Find where the given text appears and provide that cell's center as (X, Y) coordinate. 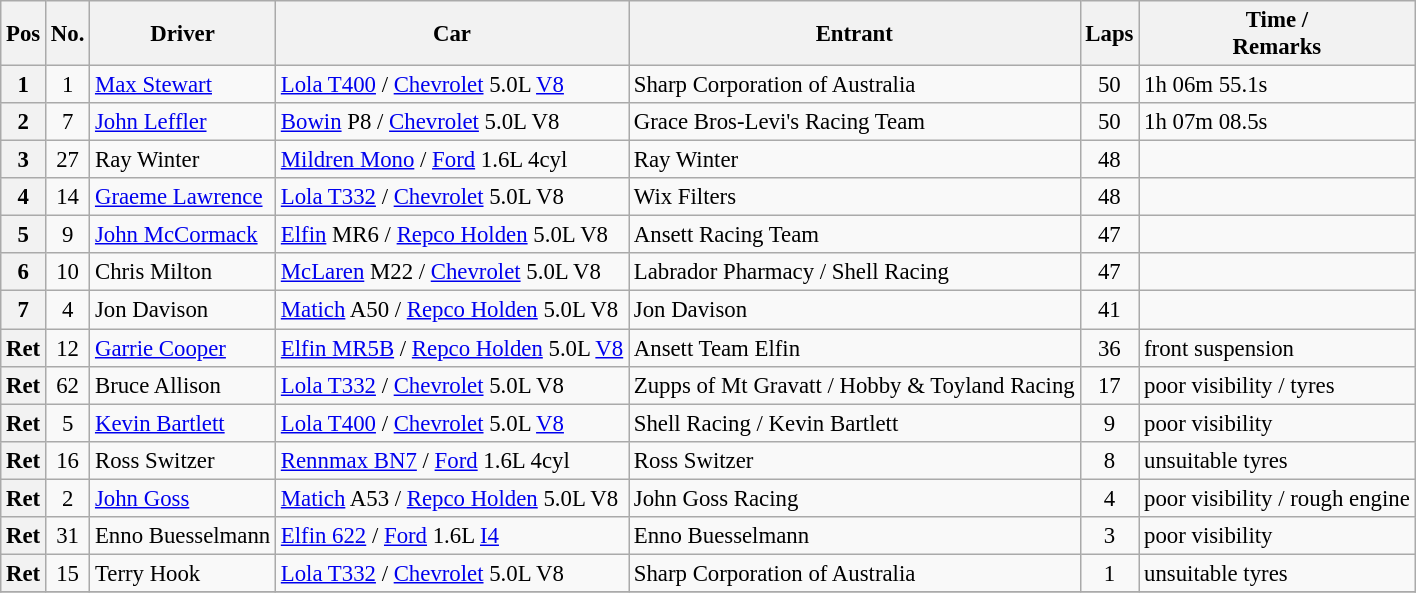
Ansett Team Elfin (854, 348)
Pos (24, 34)
John McCormack (183, 235)
Laps (1110, 34)
Matich A53 / Repco Holden 5.0L V8 (452, 498)
Bruce Allison (183, 385)
17 (1110, 385)
Shell Racing / Kevin Bartlett (854, 423)
62 (68, 385)
12 (68, 348)
15 (68, 573)
10 (68, 273)
Rennmax BN7 / Ford 1.6L 4cyl (452, 460)
1h 07m 08.5s (1277, 122)
Time / Remarks (1277, 34)
41 (1110, 310)
8 (1110, 460)
McLaren M22 / Chevrolet 5.0L V8 (452, 273)
Elfin MR6 / Repco Holden 5.0L V8 (452, 235)
Ansett Racing Team (854, 235)
Grace Bros-Levi's Racing Team (854, 122)
Kevin Bartlett (183, 423)
John Goss Racing (854, 498)
Matich A50 / Repco Holden 5.0L V8 (452, 310)
31 (68, 536)
Mildren Mono / Ford 1.6L 4cyl (452, 160)
Terry Hook (183, 573)
Entrant (854, 34)
Max Stewart (183, 85)
John Leffler (183, 122)
Garrie Cooper (183, 348)
poor visibility / rough engine (1277, 498)
Bowin P8 / Chevrolet 5.0L V8 (452, 122)
Driver (183, 34)
6 (24, 273)
Labrador Pharmacy / Shell Racing (854, 273)
John Goss (183, 498)
1h 06m 55.1s (1277, 85)
front suspension (1277, 348)
Elfin MR5B / Repco Holden 5.0L V8 (452, 348)
27 (68, 160)
Car (452, 34)
16 (68, 460)
Zupps of Mt Gravatt / Hobby & Toyland Racing (854, 385)
poor visibility / tyres (1277, 385)
Wix Filters (854, 197)
No. (68, 34)
14 (68, 197)
Chris Milton (183, 273)
36 (1110, 348)
Elfin 622 / Ford 1.6L I4 (452, 536)
Graeme Lawrence (183, 197)
